From the cell containing the given text, extract its center point as (X, Y) coordinate. 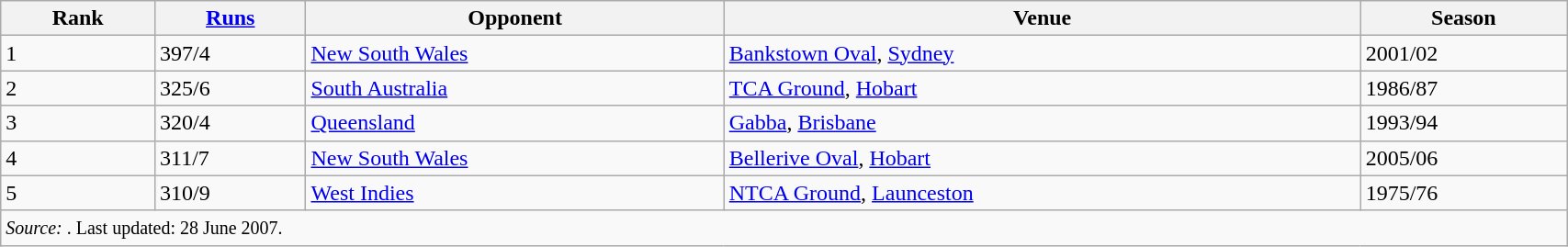
Gabba, Brisbane (1042, 123)
310/9 (231, 193)
Queensland (514, 123)
325/6 (231, 88)
5 (78, 193)
South Australia (514, 88)
2 (78, 88)
Venue (1042, 18)
397/4 (231, 53)
4 (78, 158)
NTCA Ground, Launceston (1042, 193)
Bellerive Oval, Hobart (1042, 158)
1986/87 (1464, 88)
311/7 (231, 158)
320/4 (231, 123)
1993/94 (1464, 123)
Source: . Last updated: 28 June 2007. (784, 228)
3 (78, 123)
Season (1464, 18)
Runs (231, 18)
2005/06 (1464, 158)
Rank (78, 18)
1975/76 (1464, 193)
TCA Ground, Hobart (1042, 88)
2001/02 (1464, 53)
1 (78, 53)
Bankstown Oval, Sydney (1042, 53)
West Indies (514, 193)
Opponent (514, 18)
